Locate the cell with the specified text and output its (X, Y) center coordinate. 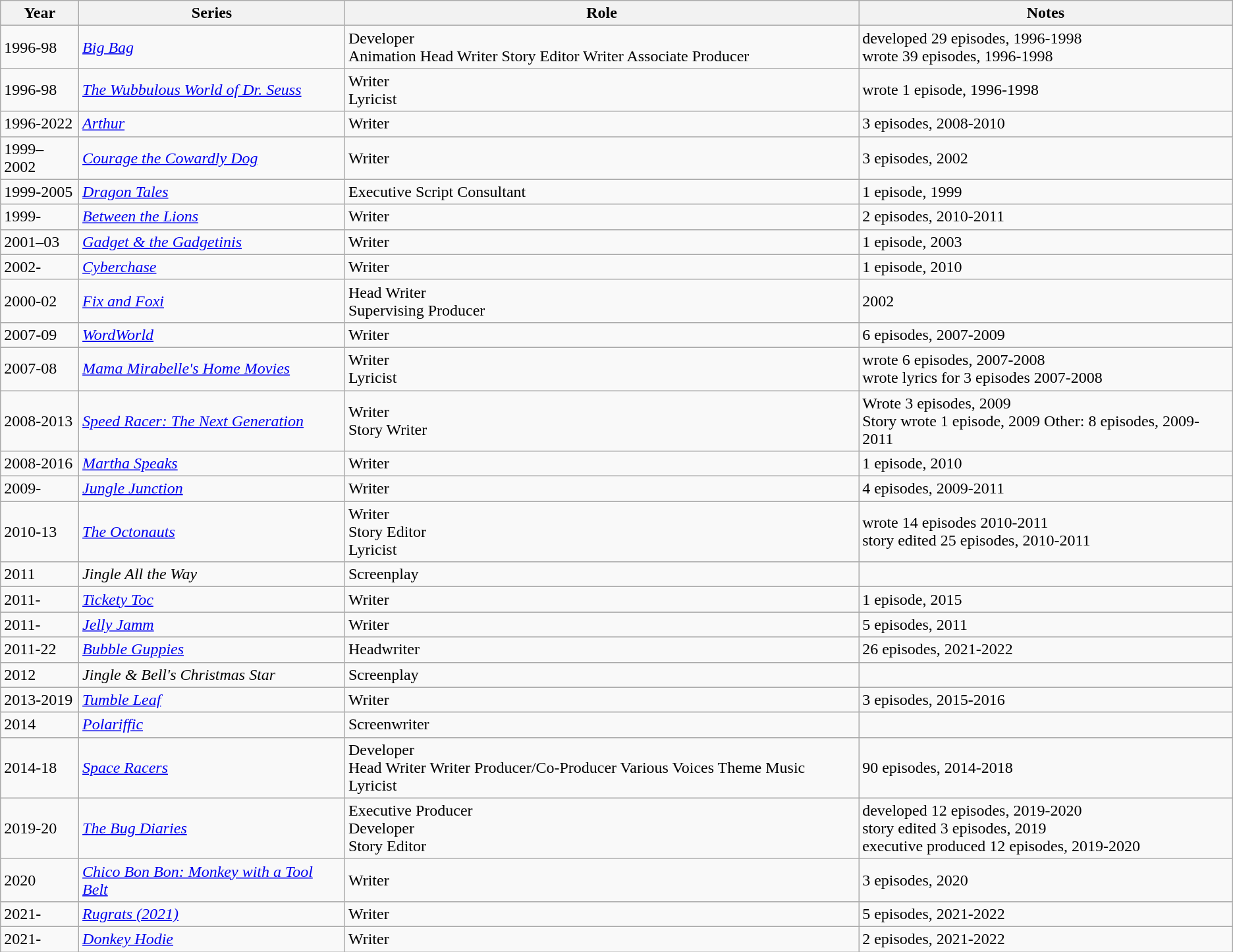
Series (212, 13)
2001–03 (40, 242)
Screenwriter (601, 725)
1 episode, 2015 (1046, 600)
The Bug Diaries (212, 828)
Gadget & the Gadgetinis (212, 242)
5 episodes, 2011 (1046, 625)
2009- (40, 489)
Notes (1046, 13)
1996-2022 (40, 124)
1 episode, 2003 (1046, 242)
1999–2002 (40, 158)
2000-02 (40, 300)
1999-2005 (40, 192)
2011 (40, 574)
2002 (1046, 300)
Jelly Jamm (212, 625)
wrote 1 episode, 1996-1998 (1046, 90)
1 episode, 1999 (1046, 192)
Jingle & Bell's Christmas Star (212, 675)
developed 12 episodes, 2019-2020story edited 3 episodes, 2019executive produced 12 episodes, 2019-2020 (1046, 828)
Head WriterSupervising Producer (601, 300)
2002- (40, 267)
Arthur (212, 124)
Jungle Junction (212, 489)
WriterStory Writer (601, 420)
Polariffic (212, 725)
Big Bag (212, 47)
Jingle All the Way (212, 574)
Courage the Cowardly Dog (212, 158)
Mama Mirabelle's Home Movies (212, 369)
Role (601, 13)
WriterStory EditorLyricist (601, 532)
Headwriter (601, 650)
2 episodes, 2021-2022 (1046, 939)
5 episodes, 2021-2022 (1046, 914)
Cyberchase (212, 267)
Dragon Tales (212, 192)
3 episodes, 2020 (1046, 880)
26 episodes, 2021-2022 (1046, 650)
90 episodes, 2014-2018 (1046, 768)
2013-2019 (40, 700)
Space Racers (212, 768)
Fix and Foxi (212, 300)
2014-18 (40, 768)
3 episodes, 2008-2010 (1046, 124)
WordWorld (212, 335)
Tumble Leaf (212, 700)
The Octonauts (212, 532)
3 episodes, 2015-2016 (1046, 700)
1999- (40, 217)
2007-08 (40, 369)
2008-2013 (40, 420)
6 episodes, 2007-2009 (1046, 335)
DeveloperHead Writer Writer Producer/Co-Producer Various Voices Theme Music Lyricist (601, 768)
2011-22 (40, 650)
Donkey Hodie (212, 939)
2008-2016 (40, 464)
2020 (40, 880)
wrote 6 episodes, 2007-2008wrote lyrics for 3 episodes 2007-2008 (1046, 369)
2007-09 (40, 335)
wrote 14 episodes 2010-2011story edited 25 episodes, 2010-2011 (1046, 532)
2010-13 (40, 532)
3 episodes, 2002 (1046, 158)
developed 29 episodes, 1996-1998wrote 39 episodes, 1996-1998 (1046, 47)
2014 (40, 725)
2 episodes, 2010-2011 (1046, 217)
Tickety Toc (212, 600)
Wrote 3 episodes, 2009Story wrote 1 episode, 2009 Other: 8 episodes, 2009-2011 (1046, 420)
Speed Racer: The Next Generation (212, 420)
Chico Bon Bon: Monkey with a Tool Belt (212, 880)
Martha Speaks (212, 464)
The Wubbulous World of Dr. Seuss (212, 90)
Between the Lions (212, 217)
2012 (40, 675)
Executive Script Consultant (601, 192)
Rugrats (2021) (212, 914)
Executive ProducerDeveloperStory Editor (601, 828)
Year (40, 13)
4 episodes, 2009-2011 (1046, 489)
DeveloperAnimation Head Writer Story Editor Writer Associate Producer (601, 47)
2019-20 (40, 828)
Bubble Guppies (212, 650)
